Return (X, Y) of the center of cell containing provided text 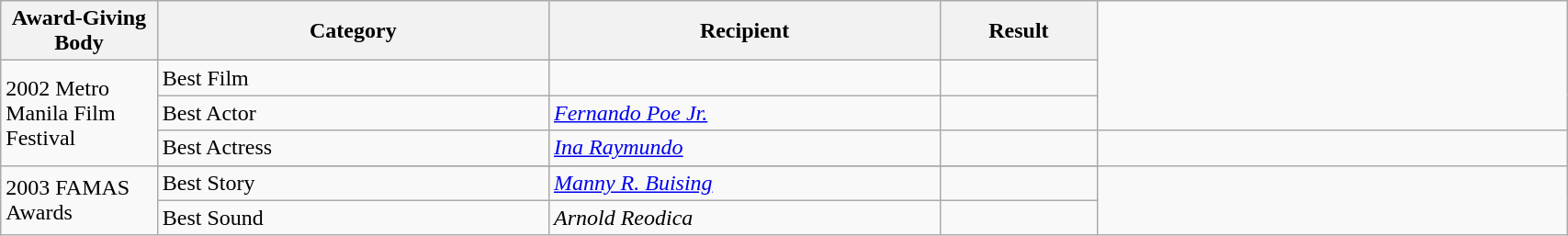
2002 Metro Manila Film Festival (79, 113)
Best Actress (353, 148)
Manny R. Buising (744, 183)
Category (353, 31)
Arnold Reodica (744, 218)
Award-Giving Body (79, 31)
2003 FAMAS Awards (79, 200)
Ina Raymundo (744, 148)
Best Story (353, 183)
Best Film (353, 78)
Result (1019, 31)
Best Actor (353, 113)
Recipient (744, 31)
Best Sound (353, 218)
Fernando Poe Jr. (744, 113)
